Extract the (X, Y) coordinate from the center of the cell holding the provided text.  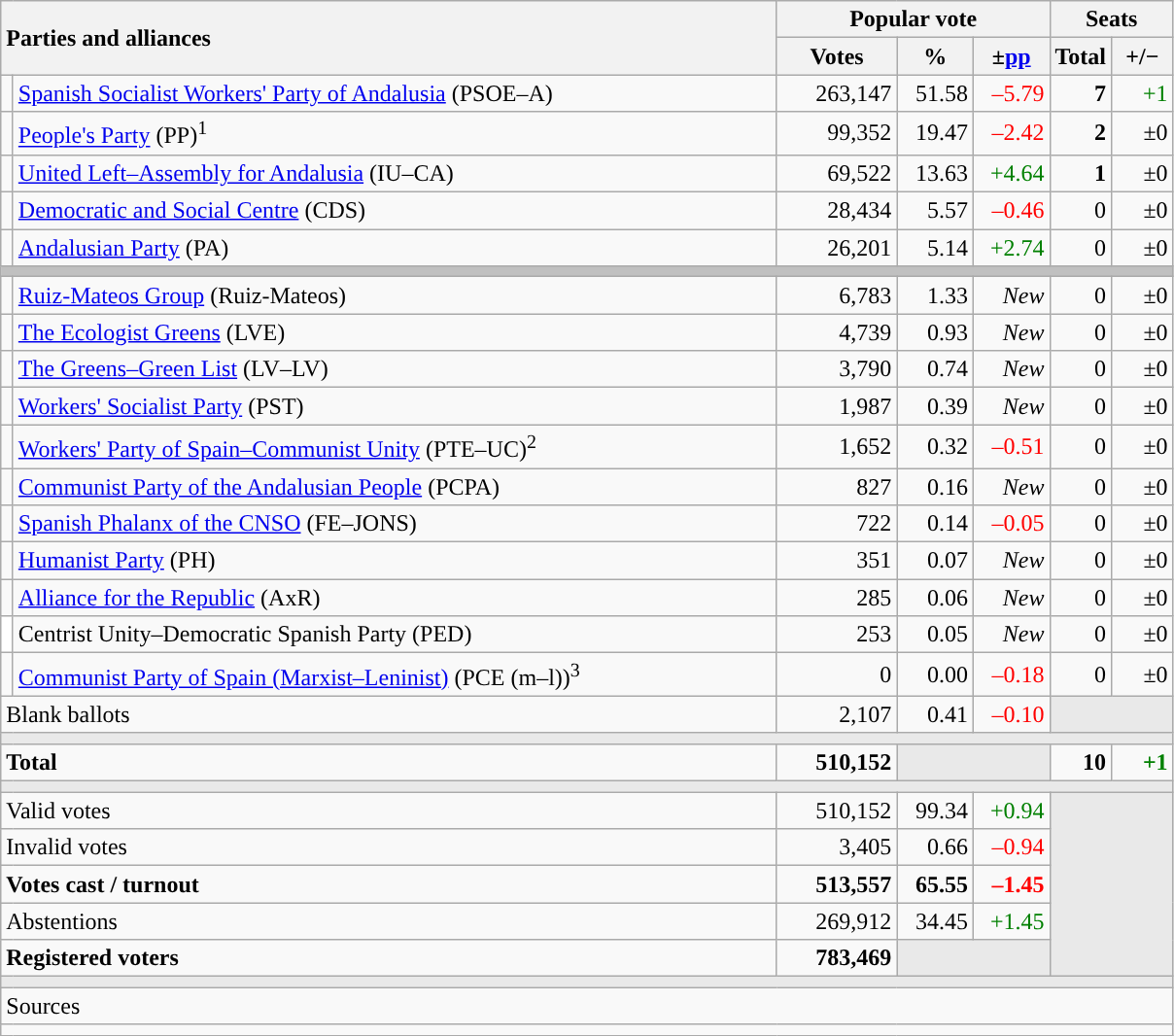
–5.79 (1011, 93)
Votes cast / turnout (389, 884)
285 (837, 598)
Communist Party of Spain (Marxist–Leninist) (PCE (m–l))3 (395, 674)
10 (1081, 763)
–2.42 (1011, 134)
0.41 (935, 714)
0.14 (935, 524)
19.47 (935, 134)
2,107 (837, 714)
0.05 (935, 635)
Workers' Party of Spain–Communist Unity (PTE–UC)2 (395, 447)
722 (837, 524)
–0.46 (1011, 211)
0.06 (935, 598)
Popular vote (914, 19)
13.63 (935, 173)
99,352 (837, 134)
827 (837, 487)
Communist Party of the Andalusian People (PCPA) (395, 487)
+2.74 (1011, 248)
351 (837, 561)
The Ecologist Greens (LVE) (395, 332)
783,469 (837, 958)
99.34 (935, 811)
65.55 (935, 884)
–0.18 (1011, 674)
–0.94 (1011, 847)
The Greens–Green List (LV–LV) (395, 369)
Spanish Phalanx of the CNSO (FE–JONS) (395, 524)
+/− (1143, 56)
Humanist Party (PH) (395, 561)
United Left–Assembly for Andalusia (IU–CA) (395, 173)
1.33 (935, 295)
+0.94 (1011, 811)
6,783 (837, 295)
51.58 (935, 93)
±pp (1011, 56)
7 (1081, 93)
1,987 (837, 406)
0.93 (935, 332)
0.66 (935, 847)
People's Party (PP)1 (395, 134)
28,434 (837, 211)
513,557 (837, 884)
0.32 (935, 447)
Workers' Socialist Party (PST) (395, 406)
263,147 (837, 93)
+4.64 (1011, 173)
–0.10 (1011, 714)
3,405 (837, 847)
Andalusian Party (PA) (395, 248)
Votes (837, 56)
0.00 (935, 674)
Valid votes (389, 811)
253 (837, 635)
Invalid votes (389, 847)
Parties and alliances (389, 38)
Centrist Unity–Democratic Spanish Party (PED) (395, 635)
69,522 (837, 173)
Alliance for the Republic (AxR) (395, 598)
0.39 (935, 406)
Ruiz-Mateos Group (Ruiz-Mateos) (395, 295)
5.57 (935, 211)
–0.05 (1011, 524)
5.14 (935, 248)
1 (1081, 173)
% (935, 56)
2 (1081, 134)
0.16 (935, 487)
3,790 (837, 369)
4,739 (837, 332)
Sources (587, 1006)
Registered voters (389, 958)
+1.45 (1011, 921)
Democratic and Social Centre (CDS) (395, 211)
Spanish Socialist Workers' Party of Andalusia (PSOE–A) (395, 93)
0.74 (935, 369)
–1.45 (1011, 884)
1,652 (837, 447)
Blank ballots (389, 714)
26,201 (837, 248)
269,912 (837, 921)
–0.51 (1011, 447)
Seats (1112, 19)
Abstentions (389, 921)
0.07 (935, 561)
34.45 (935, 921)
